Capture the cell that displays the provided text and extract its (X, Y) central coordinate. 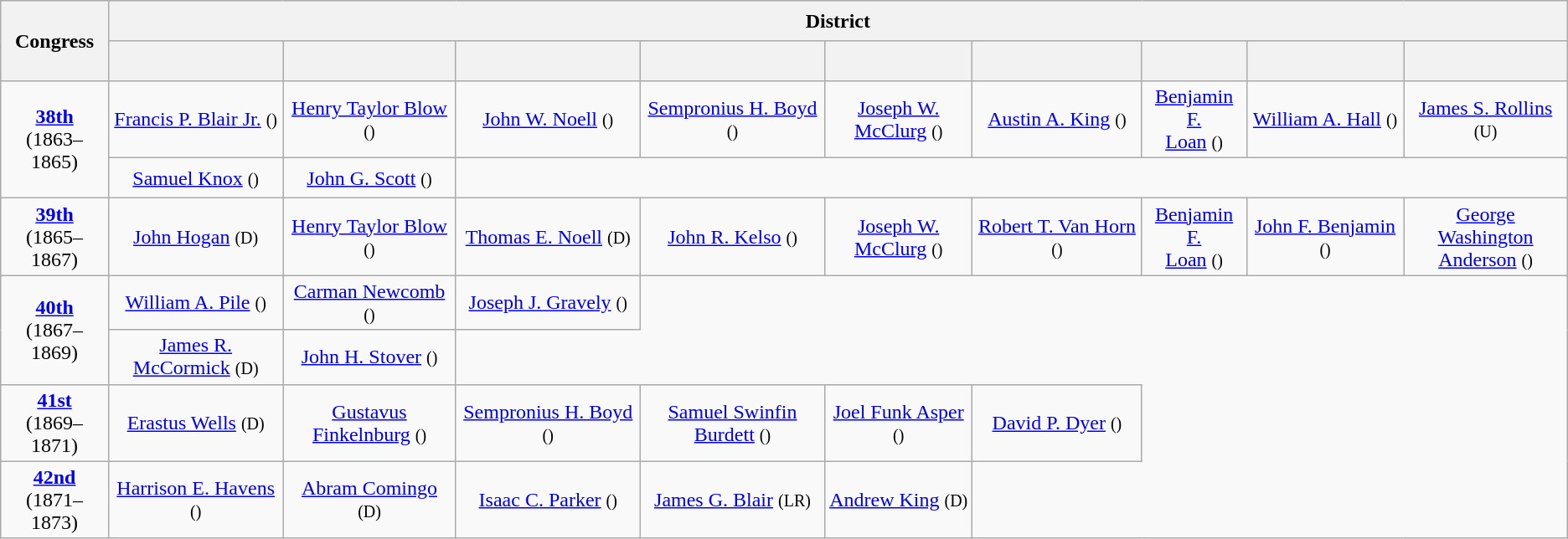
John H. Stover () (369, 357)
James R.McCormick (D) (196, 357)
John Hogan (D) (196, 237)
James G. Blair (LR) (732, 500)
Samuel Knox () (196, 178)
John F. Benjamin () (1325, 237)
Joseph J. Gravely () (548, 303)
Austin A. King () (1057, 120)
Erastus Wells (D) (196, 423)
Francis P. Blair Jr. () (196, 120)
Andrew King (D) (899, 500)
Samuel SwinfinBurdett () (732, 423)
David P. Dyer () (1057, 423)
39th(1865–1867) (55, 237)
Abram Comingo (D) (369, 500)
40th(1867–1869) (55, 330)
John G. Scott () (369, 178)
William A. Pile () (196, 303)
Carman Newcomb () (369, 303)
Cong­ress (55, 41)
38th(1863–1865) (55, 140)
GustavusFinkelnburg () (369, 423)
James S. Rollins (U) (1486, 120)
Thomas E. Noell (D) (548, 237)
41st(1869–1871) (55, 423)
42nd(1871–1873) (55, 500)
William A. Hall () (1325, 120)
Joel Funk Asper () (899, 423)
John W. Noell () (548, 120)
George WashingtonAnderson () (1486, 237)
Isaac C. Parker () (548, 500)
District (838, 21)
Robert T. Van Horn () (1057, 237)
John R. Kelso () (732, 237)
Harrison E. Havens () (196, 500)
